Return [x, y] of the center of cell containing provided text 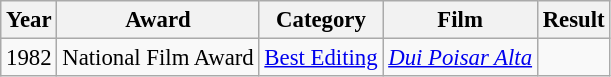
Film [460, 20]
Best Editing [321, 58]
Result [574, 20]
Award [158, 20]
Category [321, 20]
Dui Poisar Alta [460, 58]
Year [29, 20]
National Film Award [158, 58]
1982 [29, 58]
